Detect which cell encompasses the target text, then output its [x, y] center coordinate. 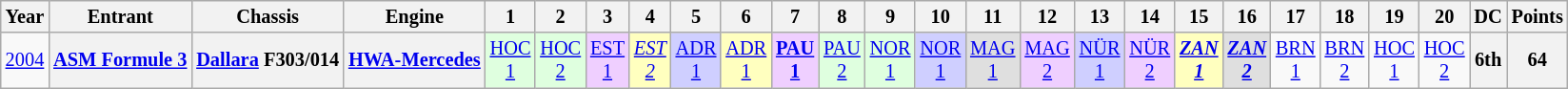
Engine [415, 16]
4 [650, 16]
8 [842, 16]
14 [1150, 16]
ZAN1 [1199, 60]
NÜR1 [1101, 60]
16 [1246, 16]
Entrant [120, 16]
2004 [25, 60]
Dallara F303/014 [268, 60]
MAG1 [992, 60]
2 [560, 16]
PAU2 [842, 60]
13 [1101, 16]
12 [1047, 16]
DC [1489, 16]
7 [795, 16]
PAU1 [795, 60]
1 [510, 16]
6 [746, 16]
Points [1538, 16]
19 [1394, 16]
HWA-Mercedes [415, 60]
20 [1445, 16]
11 [992, 16]
10 [941, 16]
Year [25, 16]
5 [697, 16]
18 [1345, 16]
ASM Formule 3 [120, 60]
BRN2 [1345, 60]
9 [891, 16]
6th [1489, 60]
ZAN2 [1246, 60]
64 [1538, 60]
NÜR2 [1150, 60]
3 [607, 16]
EST2 [650, 60]
MAG2 [1047, 60]
Chassis [268, 16]
17 [1296, 16]
BRN1 [1296, 60]
EST1 [607, 60]
15 [1199, 16]
